Detect which cell encompasses the target text, then output its [X, Y] center coordinate. 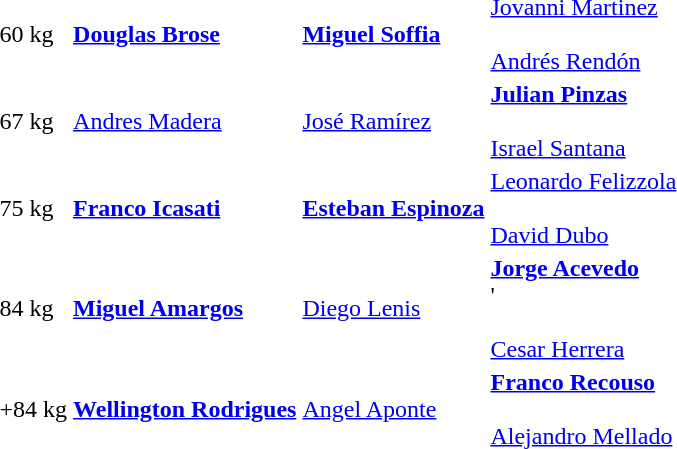
Diego Lenis [394, 308]
Franco Icasati [185, 208]
Andres Madera [185, 121]
José Ramírez [394, 121]
Esteban Espinoza [394, 208]
Miguel Amargos [185, 308]
